Find where the given text appears and provide that cell's center as (x, y) coordinate. 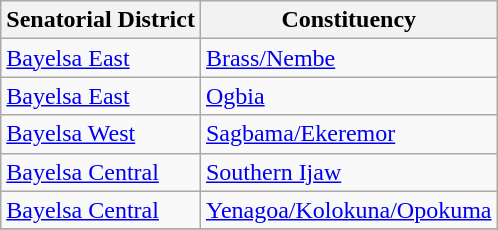
Sagbama/Ekeremor (348, 134)
Brass/Nembe (348, 58)
Yenagoa/Kolokuna/Opokuma (348, 210)
Constituency (348, 20)
Ogbia (348, 96)
Bayelsa West (101, 134)
Senatorial District (101, 20)
Southern Ijaw (348, 172)
